Return [X, Y] of the center of cell containing provided text 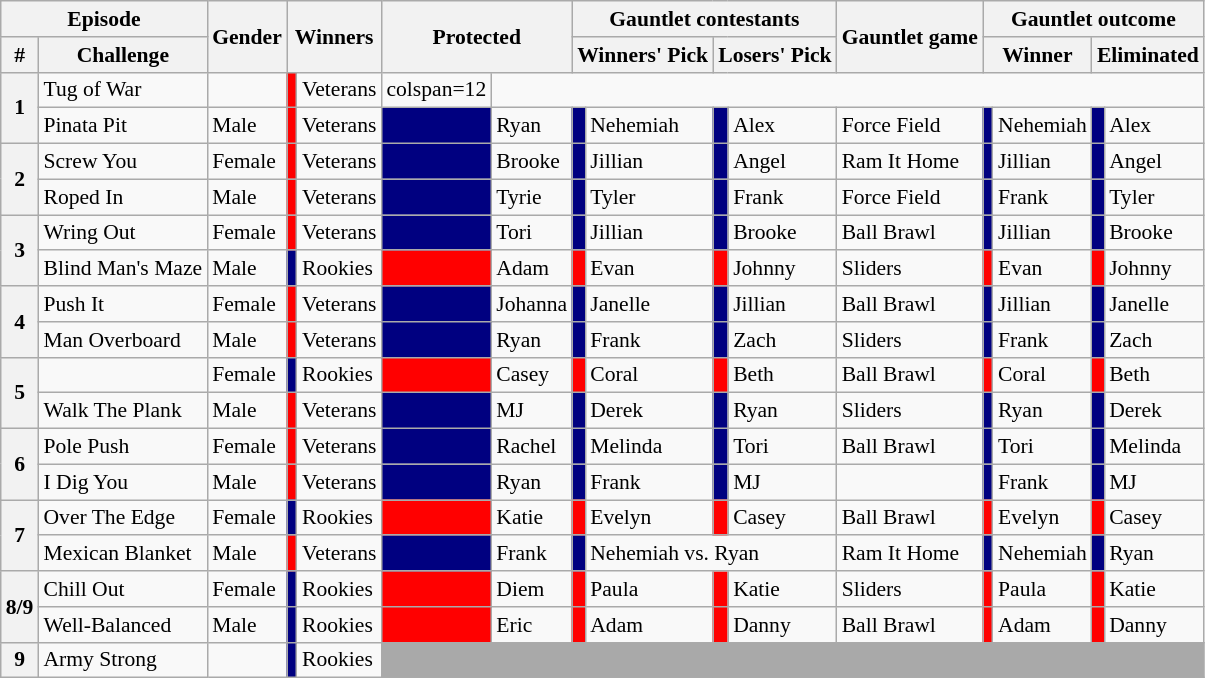
Eliminated [1148, 55]
Army Strong [122, 660]
Johanna [532, 304]
Tug of War [122, 90]
Mexican Blanket [122, 554]
Chill Out [122, 589]
Losers' Pick [774, 55]
colspan=12 [436, 90]
Tyrie [532, 197]
Winners [334, 36]
# [20, 55]
Pole Push [122, 447]
Nehemiah vs. Ryan [710, 554]
Winner [1038, 55]
4 [20, 322]
8/9 [20, 606]
Man Overboard [122, 340]
Diem [532, 589]
Wring Out [122, 233]
Over The Edge [122, 518]
Eric [532, 625]
7 [20, 536]
Screw You [122, 162]
Winners' Pick [642, 55]
Challenge [122, 55]
Blind Man's Maze [122, 269]
I Dig You [122, 482]
9 [20, 660]
5 [20, 392]
Episode [104, 19]
3 [20, 250]
Pinata Pit [122, 126]
Gauntlet contestants [704, 19]
Rachel [532, 447]
Gauntlet game [910, 36]
Gauntlet outcome [1094, 19]
1 [20, 108]
Push It [122, 304]
Roped In [122, 197]
6 [20, 464]
Gender [247, 36]
2 [20, 180]
Protected [476, 36]
Well-Balanced [122, 625]
Walk The Plank [122, 411]
